Search for the cell housing the specified text and yield its (x, y) center coordinate. 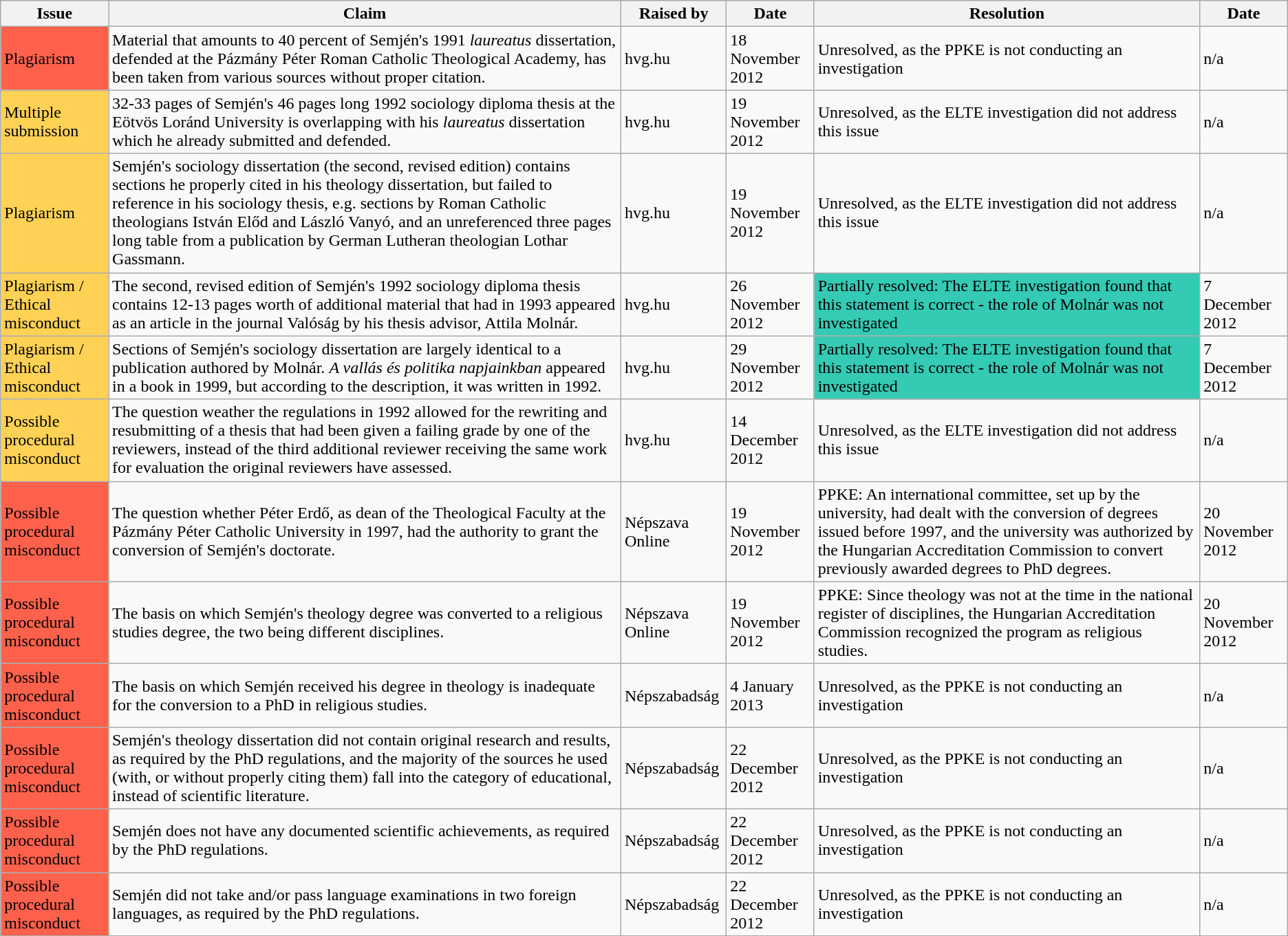
Semjén does not have any documented scientific achievements, as required by the PhD regulations. (365, 840)
18 November 2012 (771, 58)
Semjén did not take and/or pass language examinations in two foreign languages, as required by the PhD regulations. (365, 904)
14 December 2012 (771, 440)
26 November 2012 (771, 304)
Raised by (673, 14)
Resolution (1007, 14)
4 January 2013 (771, 695)
Issue (55, 14)
29 November 2012 (771, 368)
Claim (365, 14)
The basis on which Semjén received his degree in theology is inadequate for the conversion to a PhD in religious studies. (365, 695)
The basis on which Semjén's theology degree was converted to a religious studies degree, the two being different disciplines. (365, 622)
Multiple submission (55, 122)
